Find where the given text appears and provide that cell's center as (X, Y) coordinate. 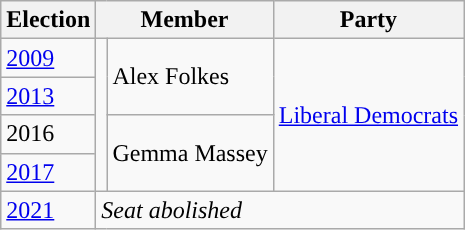
Election (48, 20)
Party (368, 20)
2016 (48, 134)
Seat abolished (280, 210)
2009 (48, 58)
2017 (48, 172)
2021 (48, 210)
2013 (48, 96)
Liberal Democrats (368, 115)
Alex Folkes (190, 77)
Gemma Massey (190, 153)
Member (184, 20)
